Provide the (x, y) coordinate of the cell's center where the given text is located.  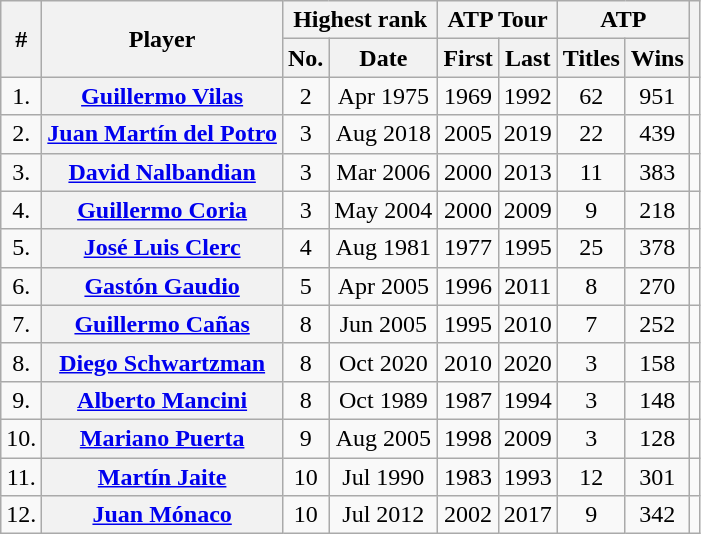
Highest rank (360, 20)
Gastón Gaudio (162, 286)
2011 (528, 286)
1992 (528, 96)
10. (22, 438)
Guillermo Vilas (162, 96)
1. (22, 96)
David Nalbandian (162, 172)
Apr 2005 (384, 286)
Guillermo Cañas (162, 324)
2013 (528, 172)
Jun 2005 (384, 324)
342 (657, 515)
# (22, 39)
Mar 2006 (384, 172)
2020 (528, 362)
Oct 1989 (384, 400)
Aug 2018 (384, 134)
5 (305, 286)
1998 (468, 438)
3. (22, 172)
Apr 1975 (384, 96)
Guillermo Coria (162, 210)
1996 (468, 286)
378 (657, 248)
Martín Jaite (162, 477)
12. (22, 515)
First (468, 58)
José Luis Clerc (162, 248)
4. (22, 210)
383 (657, 172)
8. (22, 362)
301 (657, 477)
11 (591, 172)
12 (591, 477)
Jul 1990 (384, 477)
270 (657, 286)
Last (528, 58)
218 (657, 210)
1987 (468, 400)
62 (591, 96)
252 (657, 324)
No. (305, 58)
Jul 2012 (384, 515)
1994 (528, 400)
1983 (468, 477)
Aug 2005 (384, 438)
Wins (657, 58)
4 (305, 248)
9. (22, 400)
2 (305, 96)
ATP Tour (498, 20)
Juan Martín del Potro (162, 134)
May 2004 (384, 210)
7 (591, 324)
1977 (468, 248)
128 (657, 438)
11. (22, 477)
Date (384, 58)
2002 (468, 515)
Player (162, 39)
Mariano Puerta (162, 438)
439 (657, 134)
Diego Schwartzman (162, 362)
1993 (528, 477)
Oct 2020 (384, 362)
5. (22, 248)
7. (22, 324)
25 (591, 248)
Aug 1981 (384, 248)
148 (657, 400)
Alberto Mancini (162, 400)
2017 (528, 515)
22 (591, 134)
2005 (468, 134)
1969 (468, 96)
158 (657, 362)
951 (657, 96)
Titles (591, 58)
6. (22, 286)
2019 (528, 134)
ATP (623, 20)
2. (22, 134)
Juan Mónaco (162, 515)
